Provide the (x, y) coordinate of the cell's center where the given text is located.  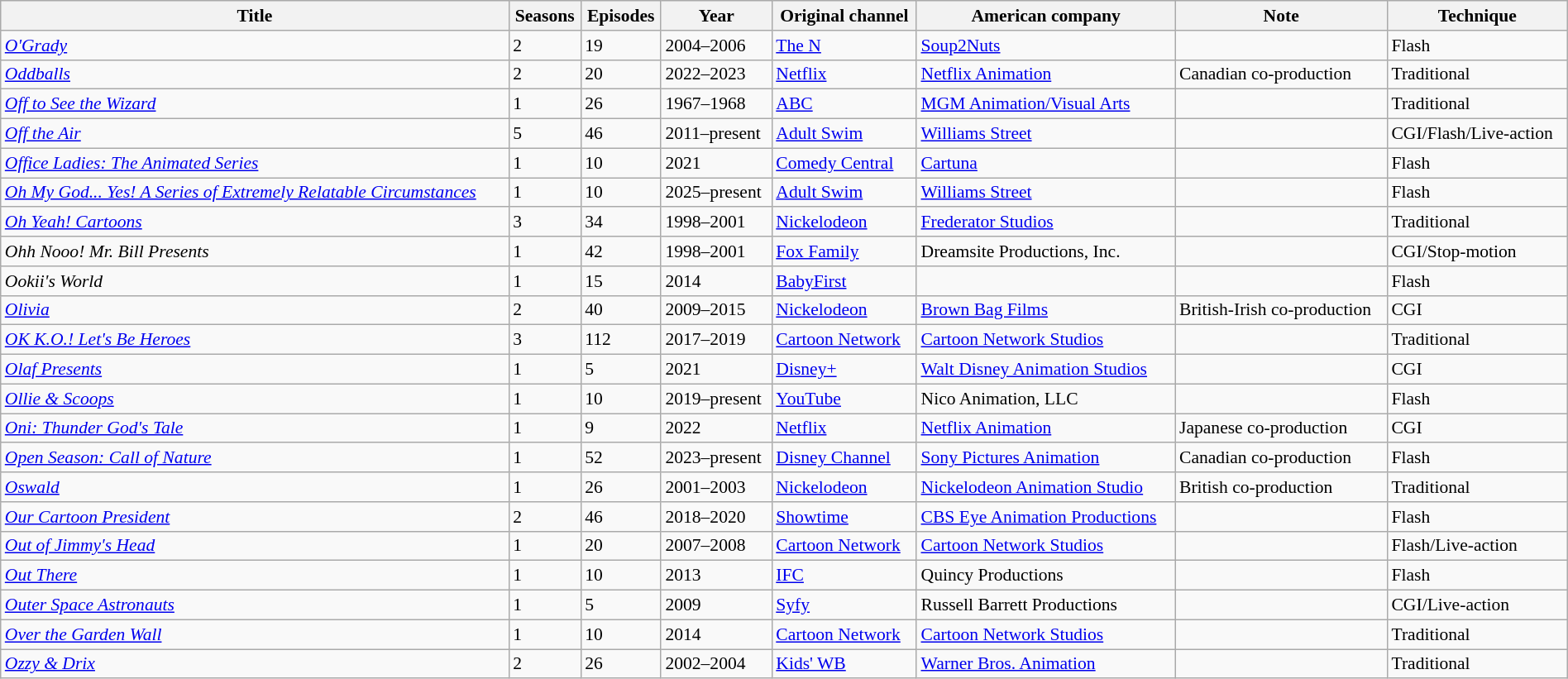
Warner Bros. Animation (1045, 664)
2017–2019 (716, 340)
Brown Bag Films (1045, 310)
40 (620, 310)
Over the Garden Wall (255, 634)
Office Ladies: The Animated Series (255, 163)
British-Irish co-production (1281, 310)
Soup2Nuts (1045, 45)
Seasons (544, 16)
OK K.O.! Let's Be Heroes (255, 340)
Kids' WB (844, 664)
Frederator Studios (1045, 222)
Dreamsite Productions, Inc. (1045, 251)
Out of Jimmy's Head (255, 546)
2022–2023 (716, 74)
Ollie & Scoops (255, 399)
IFC (844, 576)
2025–present (716, 193)
2018–2020 (716, 517)
YouTube (844, 399)
CGI/Live-action (1477, 605)
Showtime (844, 517)
American company (1045, 16)
2004–2006 (716, 45)
Disney Channel (844, 458)
52 (620, 458)
Ozzy & Drix (255, 664)
Nico Animation, LLC (1045, 399)
15 (620, 281)
2019–present (716, 399)
9 (620, 428)
Oddballs (255, 74)
34 (620, 222)
Oh Yeah! Cartoons (255, 222)
Off to See the Wizard (255, 104)
CBS Eye Animation Productions (1045, 517)
Olaf Presents (255, 370)
2013 (716, 576)
2009 (716, 605)
Outer Space Astronauts (255, 605)
19 (620, 45)
Oh My God... Yes! A Series of Extremely Relatable Circumstances (255, 193)
Oni: Thunder God's Tale (255, 428)
Comedy Central (844, 163)
Ohh Nooo! Mr. Bill Presents (255, 251)
Note (1281, 16)
Off the Air (255, 134)
Original channel (844, 16)
Out There (255, 576)
2023–present (716, 458)
2001–2003 (716, 487)
2009–2015 (716, 310)
42 (620, 251)
Quincy Productions (1045, 576)
Open Season: Call of Nature (255, 458)
ABC (844, 104)
BabyFirst (844, 281)
Year (716, 16)
Flash/Live-action (1477, 546)
1967–1968 (716, 104)
Ookii's World (255, 281)
Disney+ (844, 370)
112 (620, 340)
Sony Pictures Animation (1045, 458)
The N (844, 45)
Technique (1477, 16)
2022 (716, 428)
Our Cartoon President (255, 517)
Syfy (844, 605)
Fox Family (844, 251)
Nickelodeon Animation Studio (1045, 487)
British co-production (1281, 487)
Cartuna (1045, 163)
CGI/Stop-motion (1477, 251)
2011–present (716, 134)
Walt Disney Animation Studios (1045, 370)
Title (255, 16)
2002–2004 (716, 664)
2007–2008 (716, 546)
MGM Animation/Visual Arts (1045, 104)
Oswald (255, 487)
CGI/Flash/Live-action (1477, 134)
O'Grady (255, 45)
Japanese co-production (1281, 428)
Olivia (255, 310)
Russell Barrett Productions (1045, 605)
Episodes (620, 16)
